Return the (x, y) coordinate for the center point of the cell that contains the specified text.  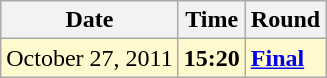
October 27, 2011 (90, 58)
15:20 (212, 58)
Final (285, 58)
Round (285, 20)
Time (212, 20)
Date (90, 20)
